Return [x, y] of the center of cell containing provided text 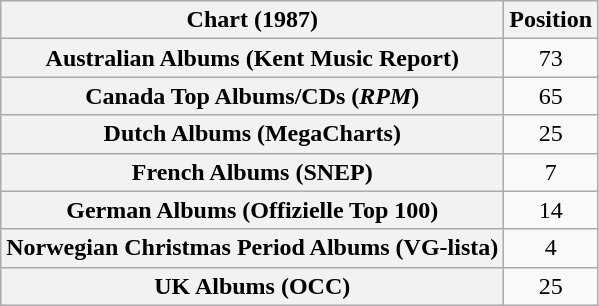
Canada Top Albums/CDs (RPM) [252, 96]
4 [551, 248]
French Albums (SNEP) [252, 172]
Chart (1987) [252, 20]
7 [551, 172]
German Albums (Offizielle Top 100) [252, 210]
65 [551, 96]
Dutch Albums (MegaCharts) [252, 134]
Position [551, 20]
UK Albums (OCC) [252, 286]
Australian Albums (Kent Music Report) [252, 58]
14 [551, 210]
73 [551, 58]
Norwegian Christmas Period Albums (VG-lista) [252, 248]
